Pinpoint the cell where the given text exists, returning its [x, y] midpoint coordinate. 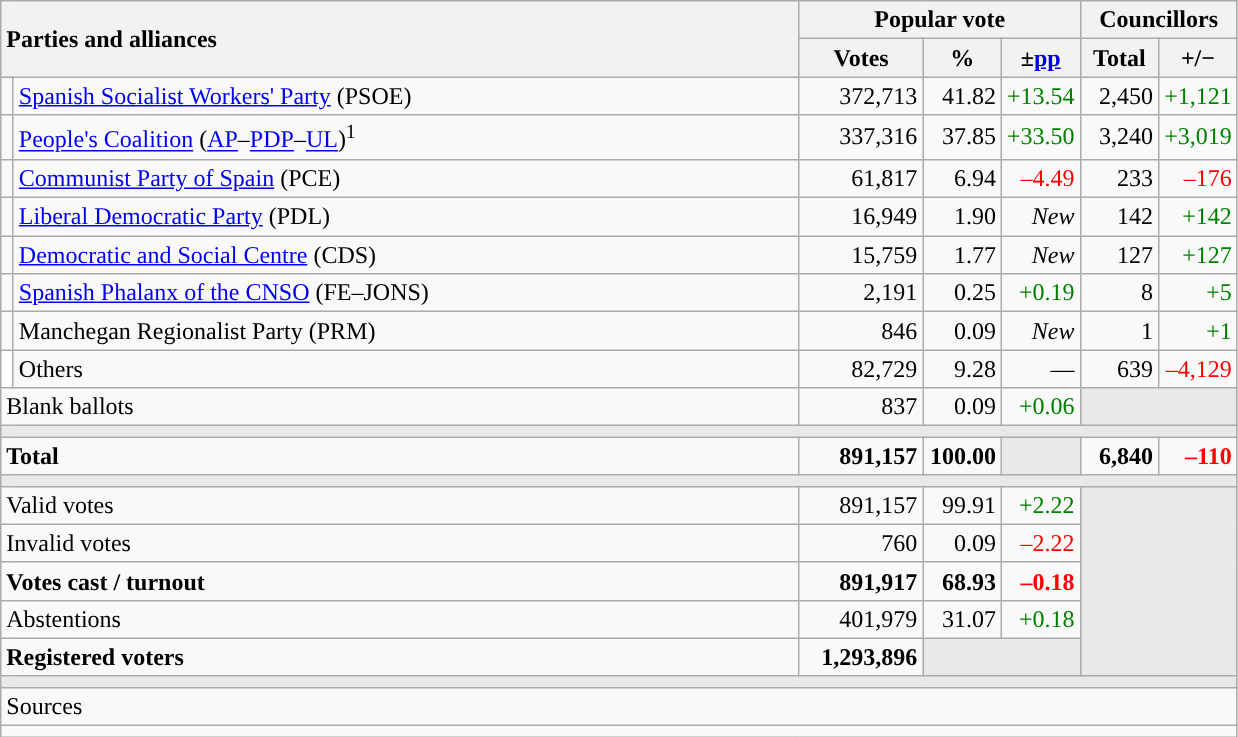
837 [861, 407]
2,450 [1120, 96]
1,293,896 [861, 657]
Parties and alliances [400, 39]
+2.22 [1040, 505]
37.85 [962, 138]
Registered voters [400, 657]
+0.06 [1040, 407]
+/− [1198, 58]
+142 [1198, 217]
Others [406, 369]
Manchegan Regionalist Party (PRM) [406, 331]
6,840 [1120, 456]
–110 [1198, 456]
Liberal Democratic Party (PDL) [406, 217]
+0.19 [1040, 293]
— [1040, 369]
372,713 [861, 96]
Spanish Phalanx of the CNSO (FE–JONS) [406, 293]
142 [1120, 217]
100.00 [962, 456]
31.07 [962, 619]
233 [1120, 178]
6.94 [962, 178]
Votes cast / turnout [400, 581]
–176 [1198, 178]
+5 [1198, 293]
Popular vote [940, 20]
61,817 [861, 178]
+127 [1198, 255]
+33.50 [1040, 138]
–2.22 [1040, 543]
3,240 [1120, 138]
127 [1120, 255]
Councillors [1158, 20]
+1,121 [1198, 96]
Spanish Socialist Workers' Party (PSOE) [406, 96]
+3,019 [1198, 138]
639 [1120, 369]
Abstentions [400, 619]
People's Coalition (AP–PDP–UL)1 [406, 138]
Democratic and Social Centre (CDS) [406, 255]
Invalid votes [400, 543]
–0.18 [1040, 581]
Blank ballots [400, 407]
Communist Party of Spain (PCE) [406, 178]
15,759 [861, 255]
2,191 [861, 293]
1.77 [962, 255]
9.28 [962, 369]
99.91 [962, 505]
+0.18 [1040, 619]
846 [861, 331]
41.82 [962, 96]
891,917 [861, 581]
82,729 [861, 369]
Valid votes [400, 505]
% [962, 58]
1 [1120, 331]
–4,129 [1198, 369]
68.93 [962, 581]
760 [861, 543]
337,316 [861, 138]
401,979 [861, 619]
Sources [619, 706]
±pp [1040, 58]
–4.49 [1040, 178]
1.90 [962, 217]
+13.54 [1040, 96]
0.25 [962, 293]
16,949 [861, 217]
Votes [861, 58]
8 [1120, 293]
+1 [1198, 331]
